Return (X, Y) of the center of cell containing provided text 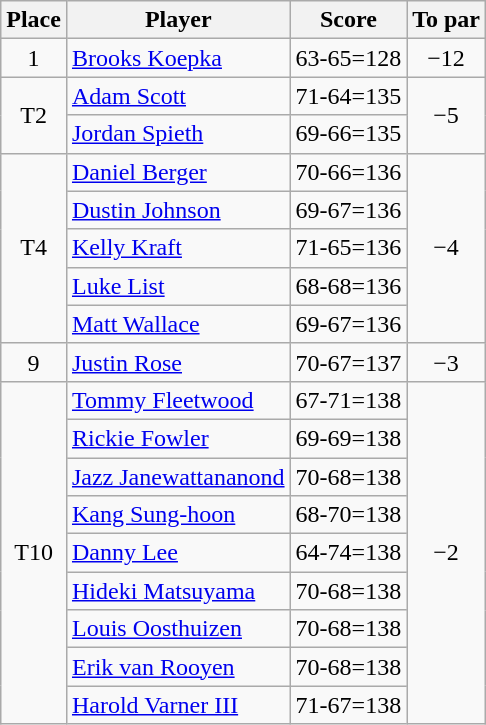
−3 (446, 362)
Matt Wallace (178, 324)
Score (348, 20)
71-64=135 (348, 96)
Erik van Rooyen (178, 667)
68-70=138 (348, 515)
69-66=135 (348, 134)
Kang Sung-hoon (178, 515)
Dustin Johnson (178, 210)
Adam Scott (178, 96)
Kelly Kraft (178, 248)
71-67=138 (348, 705)
−12 (446, 58)
70-67=137 (348, 362)
Hideki Matsuyama (178, 591)
1 (34, 58)
−2 (446, 552)
63-65=128 (348, 58)
64-74=138 (348, 553)
Danny Lee (178, 553)
Luke List (178, 286)
Jazz Janewattananond (178, 477)
Rickie Fowler (178, 438)
68-68=136 (348, 286)
−5 (446, 115)
70-66=136 (348, 172)
Tommy Fleetwood (178, 400)
Harold Varner III (178, 705)
T4 (34, 248)
Louis Oosthuizen (178, 629)
Player (178, 20)
Brooks Koepka (178, 58)
69-69=138 (348, 438)
Place (34, 20)
71-65=136 (348, 248)
Jordan Spieth (178, 134)
Justin Rose (178, 362)
To par (446, 20)
T2 (34, 115)
Daniel Berger (178, 172)
9 (34, 362)
67-71=138 (348, 400)
T10 (34, 552)
−4 (446, 248)
